Return the (x, y) coordinate for the center point of the cell that contains the specified text.  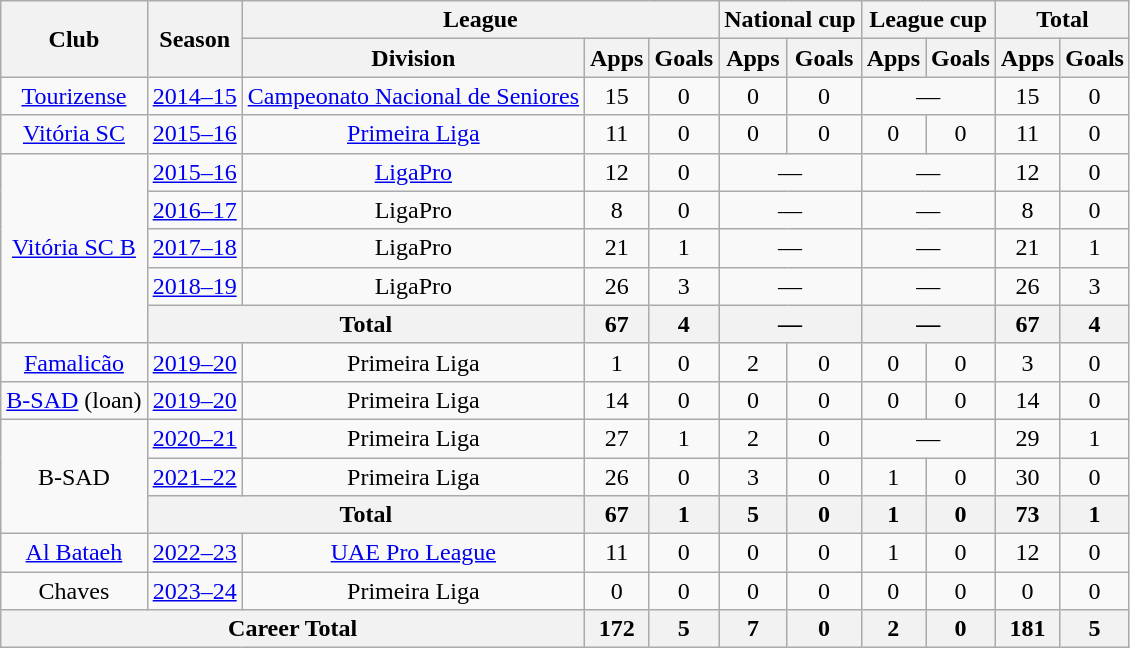
Tourizense (74, 96)
7 (753, 629)
Vitória SC (74, 134)
League (480, 20)
2021–22 (194, 477)
Chaves (74, 591)
National cup (790, 20)
73 (1027, 515)
2016–17 (194, 210)
27 (617, 438)
Season (194, 39)
Al Bataeh (74, 553)
Division (413, 58)
181 (1027, 629)
2023–24 (194, 591)
League cup (928, 20)
UAE Pro League (413, 553)
B-SAD (loan) (74, 400)
Vitória SC B (74, 248)
30 (1027, 477)
29 (1027, 438)
Famalicão (74, 362)
2022–23 (194, 553)
172 (617, 629)
Campeonato Nacional de Seniores (413, 96)
2017–18 (194, 248)
2020–21 (194, 438)
Career Total (293, 629)
2018–19 (194, 286)
Club (74, 39)
B-SAD (74, 476)
2014–15 (194, 96)
